Provide the (x, y) coordinate of the cell's center where the given text is located.  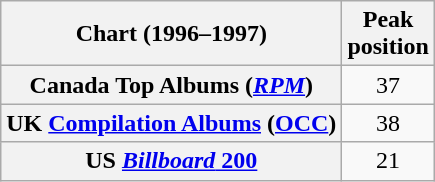
37 (388, 85)
Canada Top Albums (RPM) (172, 85)
21 (388, 161)
US Billboard 200 (172, 161)
Chart (1996–1997) (172, 34)
Peakposition (388, 34)
UK Compilation Albums (OCC) (172, 123)
38 (388, 123)
